Scan for the cell matching the given text and deliver its [x, y] coordinate at center. 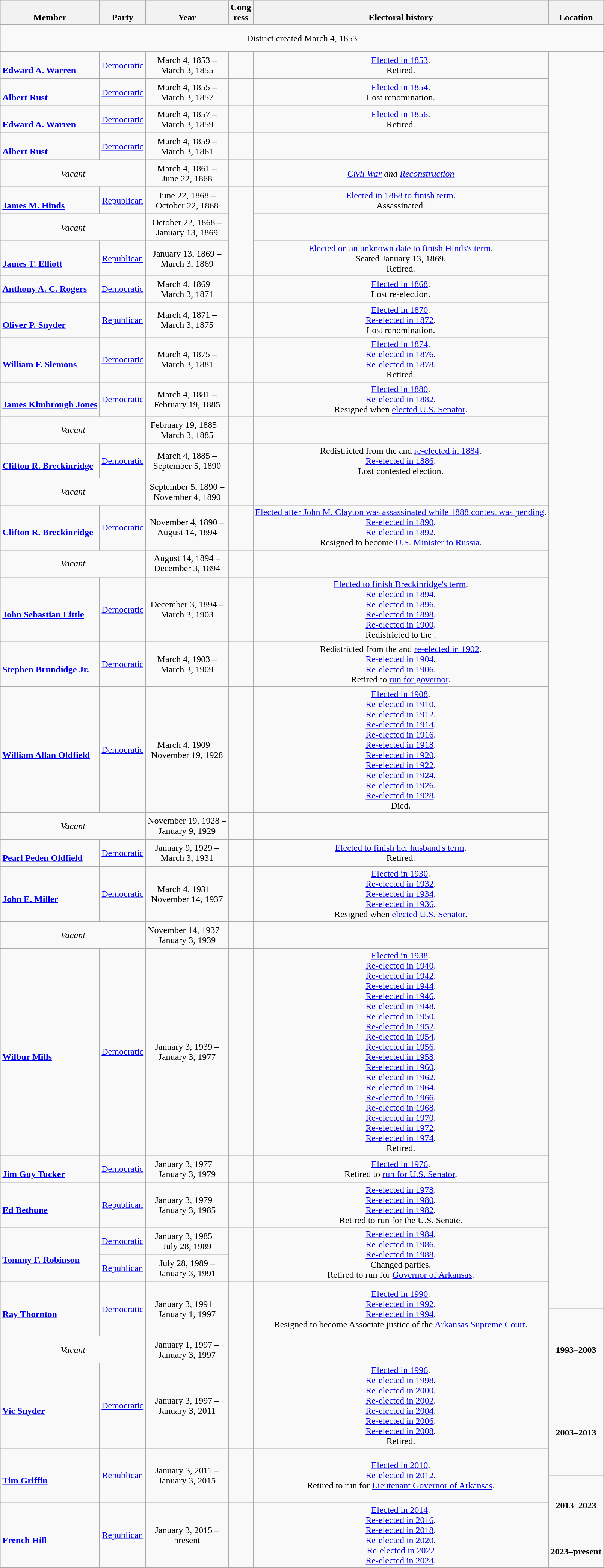
November 19, 1928 –January 9, 1929 [187, 826]
Electoral history [401, 13]
Wilbur Mills [50, 1052]
District created March 4, 1853 [302, 38]
2023–present [576, 1551]
March 4, 1875 –March 3, 1881 [187, 360]
Congress [241, 13]
August 14, 1894 –December 3, 1894 [187, 563]
March 4, 1855 –March 3, 1857 [187, 92]
Elected in 1880.Re-elected in 1882.Resigned when elected U.S. Senator. [401, 399]
Ray Thornton [50, 1309]
Location [576, 13]
Elected in 1990.Re-elected in 1992.Re-elected in 1994.Resigned to become Associate justice of the Arkansas Supreme Court. [401, 1309]
March 4, 1903 –March 3, 1909 [187, 664]
Elected in 1976.Retired to run for U.S. Senator. [401, 1169]
John Sebastian Little [50, 609]
Elected in 1853.Retired. [401, 65]
James T. Elliott [50, 258]
Elected on an unknown date to finish Hinds's term.Seated January 13, 1869.Retired. [401, 258]
March 4, 1871 –March 3, 1875 [187, 320]
January 3, 1977 –January 3, 1979 [187, 1169]
Vic Snyder [50, 1406]
James Kimbrough Jones [50, 399]
February 19, 1885 –March 3, 1885 [187, 430]
January 3, 1939 –January 3, 1977 [187, 1052]
Elected in 1874.Re-elected in 1876.Re-elected in 1878.Retired. [401, 360]
October 22, 1868 –January 13, 1869 [187, 228]
Party [122, 13]
January 3, 1997 –January 3, 2011 [187, 1406]
Year [187, 13]
Oliver P. Snyder [50, 320]
1993–2003 [576, 1350]
Pearl Peden Oldfield [50, 853]
March 4, 1909 –November 19, 1928 [187, 750]
March 4, 1885 –September 5, 1890 [187, 461]
John E. Miller [50, 894]
July 28, 1989 –January 3, 1991 [187, 1269]
Elected in 1870.Re-elected in 1872.Lost renomination. [401, 320]
January 3, 1979 –January 3, 1985 [187, 1205]
Tommy F. Robinson [50, 1255]
January 3, 1991 –January 1, 1997 [187, 1309]
Anthony A. C. Rogers [50, 289]
March 4, 1861 –June 22, 1868 [187, 174]
January 9, 1929 –March 3, 1931 [187, 853]
March 4, 1869 –March 3, 1871 [187, 289]
September 5, 1890 –November 4, 1890 [187, 492]
Elected in 1868 to finish term.Assassinated. [401, 201]
Elected in 2014.Re-elected in 2016.Re-elected in 2018.Re-elected in 2020.Re-elected in 2022Re-elected in 2024. [401, 1535]
March 4, 1881 –February 19, 1885 [187, 399]
December 3, 1894 –March 3, 1903 [187, 609]
January 3, 2011 –January 3, 2015 [187, 1476]
November 14, 1937 –January 3, 1939 [187, 935]
January 3, 2015 –present [187, 1535]
William F. Slemons [50, 360]
March 4, 1931 –November 14, 1937 [187, 894]
Elected to finish Breckinridge's term.Re-elected in 1894.Re-elected in 1896.Re-elected in 1898.Re-elected in 1900.Redistricted to the . [401, 609]
June 22, 1868 –October 22, 1868 [187, 201]
January 1, 1997 –January 3, 1997 [187, 1350]
Jim Guy Tucker [50, 1169]
Ed Bethune [50, 1205]
French Hill [50, 1535]
2013–2023 [576, 1505]
Elected in 2010.Re-elected in 2012.Retired to run for Lieutenant Governor of Arkansas. [401, 1476]
Re-elected in 1978.Re-elected in 1980.Re-elected in 1982.Retired to run for the U.S. Senate. [401, 1205]
Civil War and Reconstruction [401, 174]
March 4, 1859 –March 3, 1861 [187, 146]
Redistricted from the and re-elected in 1902.Re-elected in 1904.Re-elected in 1906.Retired to run for governor. [401, 664]
Tim Griffin [50, 1476]
March 4, 1857 –March 3, 1859 [187, 119]
Elected in 1996.Re-elected in 1998.Re-elected in 2000.Re-elected in 2002.Re-elected in 2004.Re-elected in 2006.Re-elected in 2008.Retired. [401, 1406]
Re-elected in 1984.Re-elected in 1986.Re-elected in 1988.Changed parties.Retired to run for Governor of Arkansas. [401, 1255]
Elected to finish her husband's term.Retired. [401, 853]
Stephen Brundidge Jr. [50, 664]
2003–2013 [576, 1433]
Elected in 1930.Re-elected in 1932.Re-elected in 1934.Re-elected in 1936.Resigned when elected U.S. Senator. [401, 894]
Elected in 1868.Lost re-election. [401, 289]
Member [50, 13]
Redistricted from the and re-elected in 1884.Re-elected in 1886.Lost contested election. [401, 461]
November 4, 1890 –August 14, 1894 [187, 527]
January 13, 1869 –March 3, 1869 [187, 258]
Elected in 1856.Retired. [401, 119]
William Allan Oldfield [50, 750]
March 4, 1853 –March 3, 1855 [187, 65]
James M. Hinds [50, 201]
Elected in 1854.Lost renomination. [401, 92]
January 3, 1985 –July 28, 1989 [187, 1241]
